Detect which cell encompasses the target text, then output its [X, Y] center coordinate. 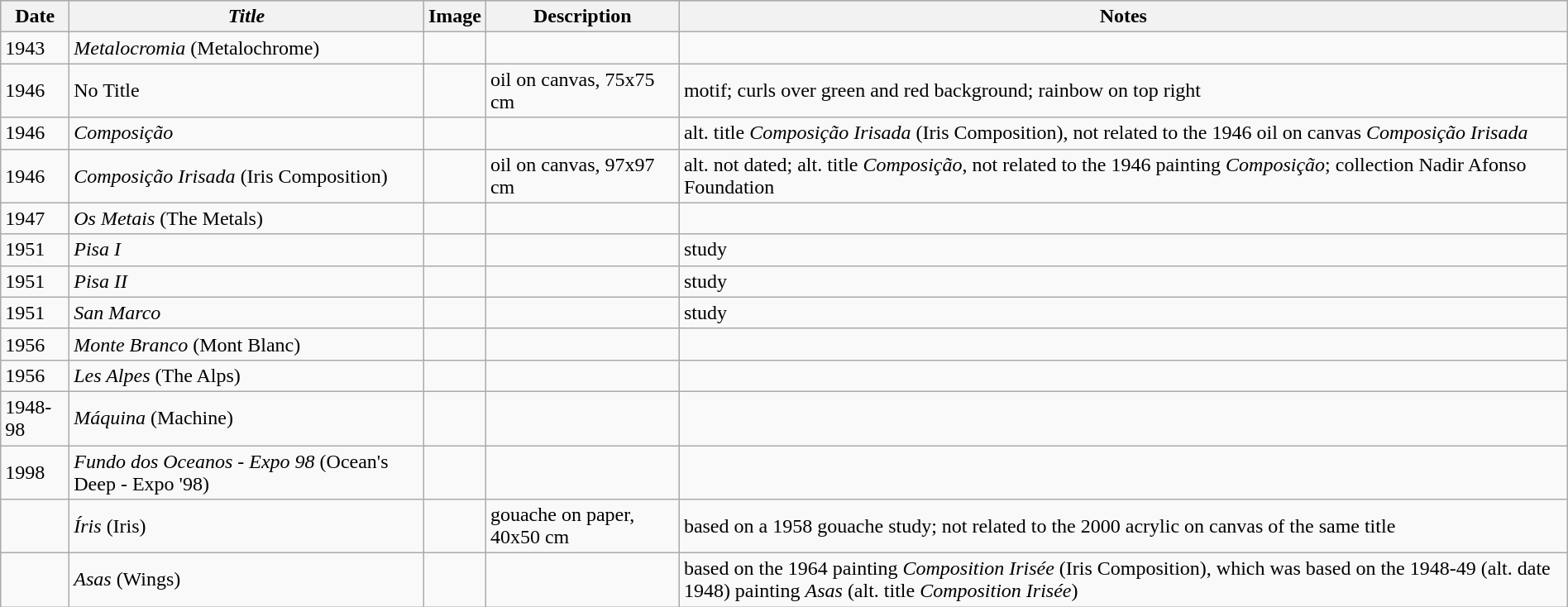
Os Metais (The Metals) [246, 218]
Pisa II [246, 281]
Pisa I [246, 250]
Composição [246, 133]
Les Alpes (The Alps) [246, 375]
Notes [1123, 17]
1947 [35, 218]
gouache on paper, 40x50 cm [582, 526]
Máquina (Machine) [246, 418]
San Marco [246, 313]
Image [455, 17]
oil on canvas, 75x75 cm [582, 91]
alt. title Composição Irisada (Iris Composition), not related to the 1946 oil on canvas Composição Irisada [1123, 133]
Fundo dos Oceanos - Expo 98 (Ocean's Deep - Expo '98) [246, 471]
Monte Branco (Mont Blanc) [246, 344]
1998 [35, 471]
Metalocromia (Metalochrome) [246, 48]
1948-98 [35, 418]
1943 [35, 48]
motif; curls over green and red background; rainbow on top right [1123, 91]
alt. not dated; alt. title Composição, not related to the 1946 painting Composição; collection Nadir Afonso Foundation [1123, 175]
based on a 1958 gouache study; not related to the 2000 acrylic on canvas of the same title [1123, 526]
Íris (Iris) [246, 526]
No Title [246, 91]
Asas (Wings) [246, 581]
Description [582, 17]
Composição Irisada (Iris Composition) [246, 175]
Date [35, 17]
Title [246, 17]
oil on canvas, 97x97 cm [582, 175]
